From the cell containing the given text, extract its center point as (X, Y) coordinate. 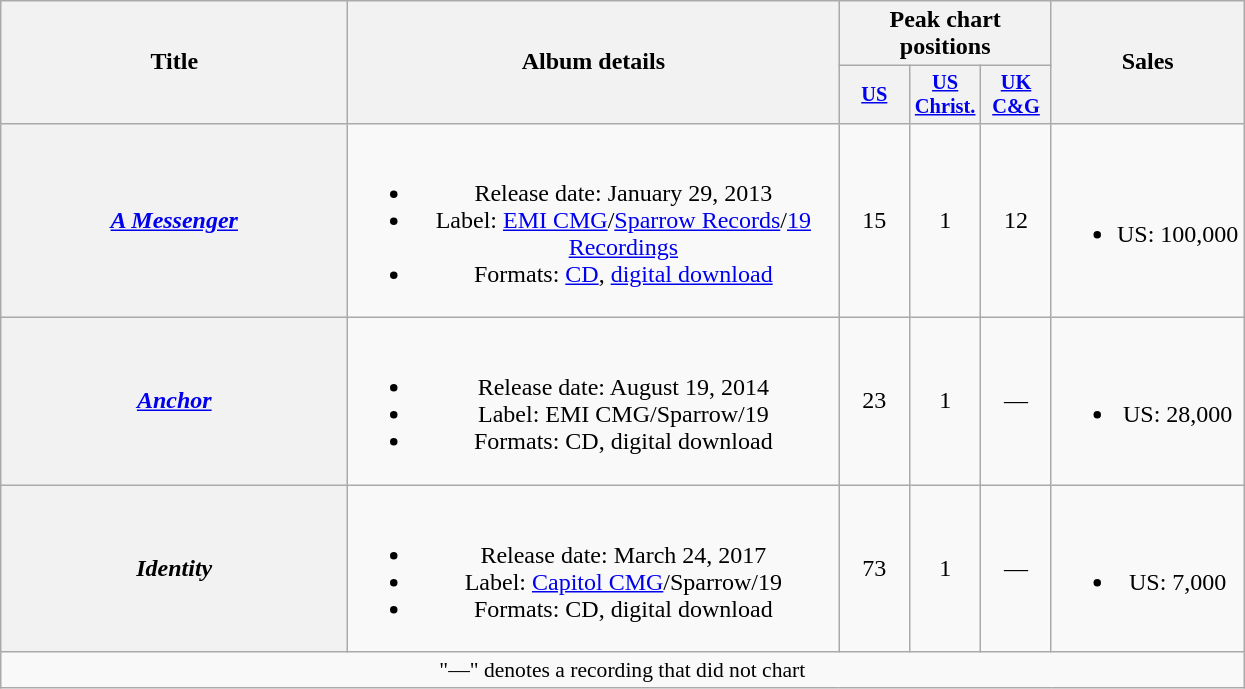
US (874, 95)
Album details (594, 62)
23 (874, 402)
73 (874, 568)
Anchor (174, 402)
Release date: August 19, 2014Label: EMI CMG/Sparrow/19Formats: CD, digital download (594, 402)
Peak chart positions (946, 34)
US: 100,000 (1147, 220)
USChrist. (946, 95)
US: 7,000 (1147, 568)
Identity (174, 568)
A Messenger (174, 220)
Release date: January 29, 2013Label: EMI CMG/Sparrow Records/19 RecordingsFormats: CD, digital download (594, 220)
"—" denotes a recording that did not chart (622, 670)
Title (174, 62)
Sales (1147, 62)
12 (1016, 220)
15 (874, 220)
Release date: March 24, 2017Label: Capitol CMG/Sparrow/19Formats: CD, digital download (594, 568)
UKC&G (1016, 95)
US: 28,000 (1147, 402)
